Capture the cell that displays the provided text and extract its [x, y] central coordinate. 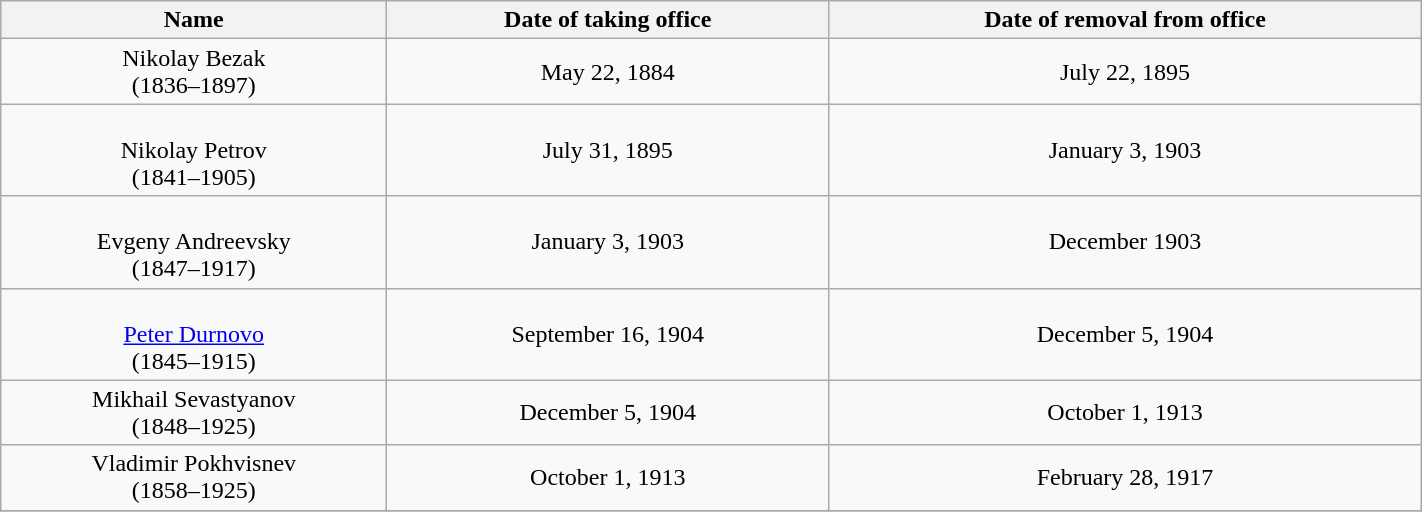
May 22, 1884 [608, 72]
Evgeny Andreevsky(1847–1917) [194, 242]
Nikolay Petrov(1841–1905) [194, 150]
Date of removal from office [1126, 20]
Vladimir Pokhvisnev(1858–1925) [194, 478]
July 31, 1895 [608, 150]
Nikolay Bezak(1836–1897) [194, 72]
July 22, 1895 [1126, 72]
Peter Durnovo(1845–1915) [194, 334]
Name [194, 20]
December 1903 [1126, 242]
Date of taking office [608, 20]
September 16, 1904 [608, 334]
February 28, 1917 [1126, 478]
Mikhail Sevastyanov(1848–1925) [194, 412]
